Locate the cell with the specified text and output its [x, y] center coordinate. 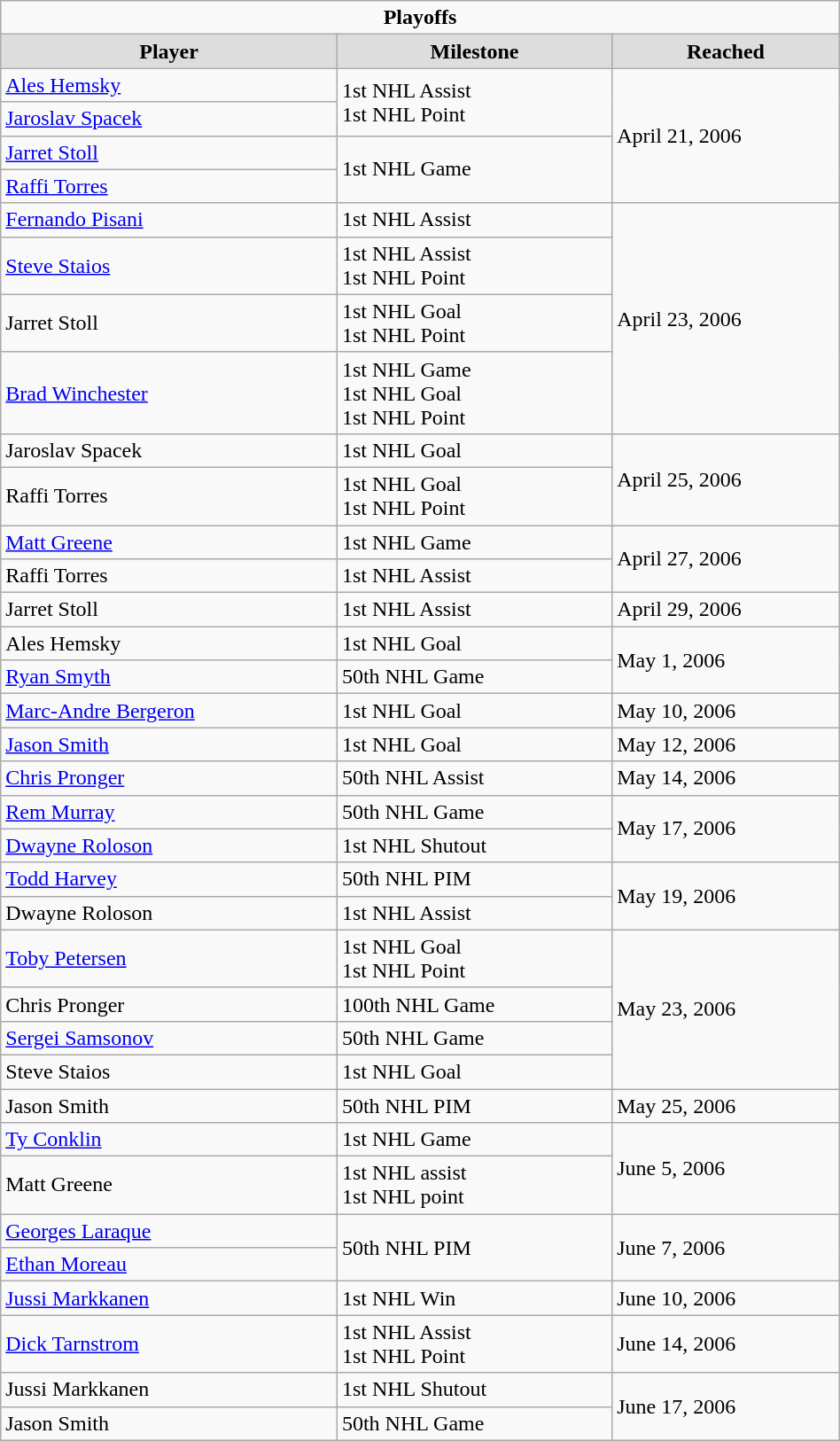
June 17, 2006 [727, 1406]
1st NHL Win [474, 1298]
1st NHL Game1st NHL Goal1st NHL Point [474, 393]
June 5, 2006 [727, 1168]
April 27, 2006 [727, 558]
Rem Murray [169, 812]
May 17, 2006 [727, 829]
Toby Petersen [169, 959]
Sergei Samsonov [169, 1038]
Dick Tarnstrom [169, 1344]
Reached [727, 51]
1st NHL assist1st NHL point [474, 1186]
May 25, 2006 [727, 1105]
Milestone [474, 51]
April 21, 2006 [727, 136]
Georges Laraque [169, 1231]
Ryan Smyth [169, 677]
April 23, 2006 [727, 318]
50th NHL Assist [474, 778]
Fernando Pisani [169, 220]
June 14, 2006 [727, 1344]
Ethan Moreau [169, 1265]
May 23, 2006 [727, 1009]
Ty Conklin [169, 1140]
Marc-Andre Bergeron [169, 711]
Player [169, 51]
May 14, 2006 [727, 778]
May 10, 2006 [727, 711]
Playoffs [420, 18]
May 12, 2006 [727, 744]
Brad Winchester [169, 393]
April 29, 2006 [727, 610]
May 19, 2006 [727, 896]
Todd Harvey [169, 879]
100th NHL Game [474, 1004]
April 25, 2006 [727, 479]
June 10, 2006 [727, 1298]
June 7, 2006 [727, 1248]
May 1, 2006 [727, 660]
